Scan for the cell matching the given text and deliver its (X, Y) coordinate at center. 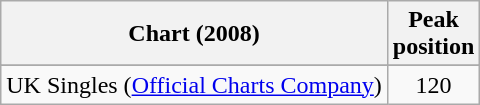
120 (433, 85)
UK Singles (Official Charts Company) (194, 85)
Peakposition (433, 34)
Chart (2008) (194, 34)
